From the cell containing the given text, extract its center point as (x, y) coordinate. 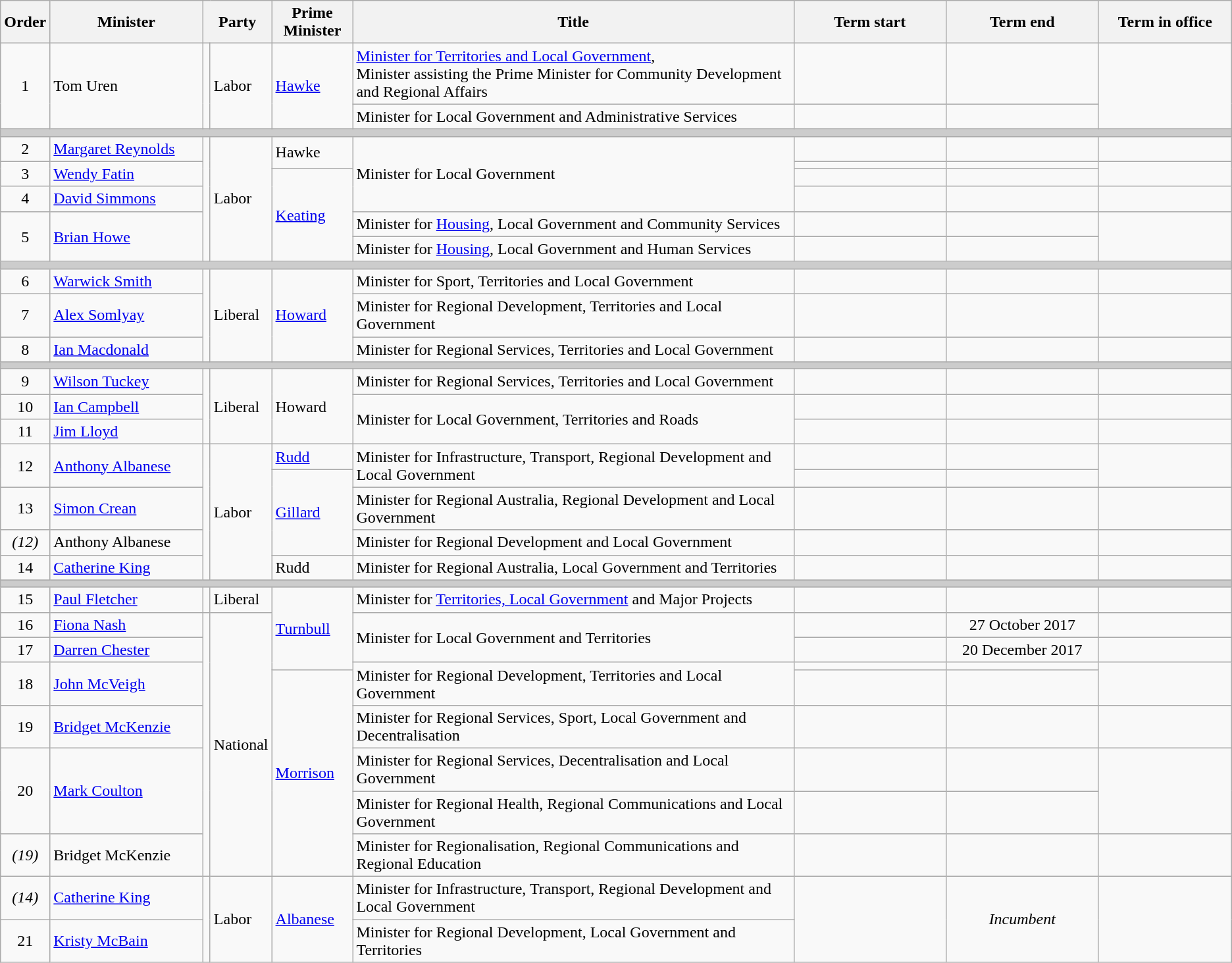
Minister for Local Government, Territories and Roads (573, 419)
Minister for Regional Australia, Regional Development and Local Government (573, 508)
John McVeigh (126, 683)
Minister for Regional Services, Sport, Local Government and Decentralisation (573, 727)
Title (573, 22)
Minister for Local Government (573, 174)
3 (25, 174)
Order (25, 22)
5 (25, 236)
Minister for Sport, Territories and Local Government (573, 281)
Incumbent (1022, 920)
Minister for Territories and Local Government,Minister assisting the Prime Minister for Community Development and Regional Affairs (573, 74)
Term in office (1165, 22)
Party (237, 22)
1 (25, 86)
13 (25, 508)
Minister for Regional Health, Regional Communications and Local Government (573, 812)
Minister for Regional Development, Local Government and Territories (573, 941)
Minister for Territories, Local Government and Major Projects (573, 600)
Minister for Regional Australia, Local Government and Territories (573, 567)
(19) (25, 856)
6 (25, 281)
Wendy Fatin (126, 174)
14 (25, 567)
Minister for Housing, Local Government and Community Services (573, 224)
12 (25, 466)
18 (25, 683)
Morrison (312, 773)
11 (25, 432)
7 (25, 315)
Jim Lloyd (126, 432)
Term end (1022, 22)
National (241, 744)
19 (25, 727)
Ian Macdonald (126, 350)
Paul Fletcher (126, 600)
David Simmons (126, 199)
Warwick Smith (126, 281)
8 (25, 350)
Fiona Nash (126, 625)
10 (25, 407)
Brian Howe (126, 236)
9 (25, 382)
Darren Chester (126, 650)
Mark Coulton (126, 791)
(14) (25, 898)
Minister for Regionalisation, Regional Communications and Regional Education (573, 856)
Minister for Local Government and Territories (573, 637)
Margaret Reynolds (126, 149)
27 October 2017 (1022, 625)
Ian Campbell (126, 407)
Kristy McBain (126, 941)
21 (25, 941)
4 (25, 199)
15 (25, 600)
20 December 2017 (1022, 650)
20 (25, 791)
Keating (312, 215)
Tom Uren (126, 86)
Alex Somlyay (126, 315)
17 (25, 650)
Term start (870, 22)
Minister for Local Government and Administrative Services (573, 117)
Minister for Regional Services, Decentralisation and Local Government (573, 769)
Albanese (312, 920)
Simon Crean (126, 508)
Wilson Tuckey (126, 382)
Minister (126, 22)
Gillard (312, 512)
Minister for Housing, Local Government and Human Services (573, 249)
16 (25, 625)
Minister for Regional Development and Local Government (573, 542)
2 (25, 149)
(12) (25, 542)
Prime Minister (312, 22)
Turnbull (312, 628)
